Pinpoint the cell where the given text exists, returning its [x, y] midpoint coordinate. 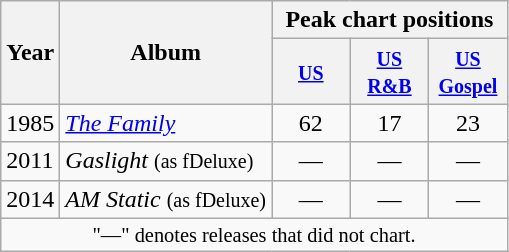
Gaslight (as fDeluxe) [166, 161]
2014 [30, 199]
62 [312, 123]
2011 [30, 161]
Peak chart positions [390, 20]
US R&B [390, 72]
1985 [30, 123]
Album [166, 52]
US Gospel [468, 72]
AM Static (as fDeluxe) [166, 199]
23 [468, 123]
US [312, 72]
17 [390, 123]
Year [30, 52]
"—" denotes releases that did not chart. [254, 235]
The Family [166, 123]
